Identify which cell holds the provided text, then report its (X, Y) central coordinate. 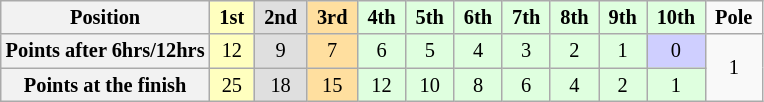
Pole (734, 17)
3 (526, 51)
15 (332, 85)
3rd (332, 17)
7th (526, 17)
7 (332, 51)
0 (676, 51)
2nd (280, 17)
9 (280, 51)
25 (232, 85)
Position (106, 17)
8 (478, 85)
4th (381, 17)
10th (676, 17)
1st (232, 17)
18 (280, 85)
5th (430, 17)
Points at the finish (106, 85)
10 (430, 85)
9th (622, 17)
Points after 6hrs/12hrs (106, 51)
5 (430, 51)
8th (574, 17)
6th (478, 17)
